Find where the given text appears and provide that cell's center as (X, Y) coordinate. 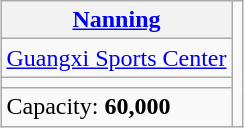
Capacity: 60,000 (116, 107)
Guangxi Sports Center (116, 58)
Nanning (116, 20)
